Determine the [X, Y] coordinate at the center of the cell enclosing the given text.  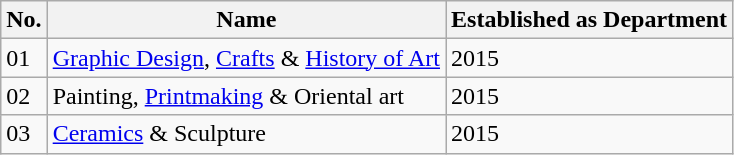
Graphic Design, Crafts & History of Art [246, 58]
03 [24, 134]
01 [24, 58]
02 [24, 96]
Established as Department [590, 20]
Painting, Printmaking & Oriental art [246, 96]
Name [246, 20]
Ceramics & Sculpture [246, 134]
No. [24, 20]
